Extract the [X, Y] coordinate from the center of the cell holding the provided text.  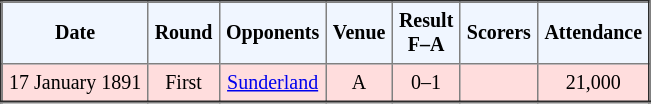
Venue [359, 33]
ResultF–A [426, 33]
First [184, 83]
Round [184, 33]
Attendance [594, 33]
Opponents [272, 33]
21,000 [594, 83]
Sunderland [272, 83]
17 January 1891 [75, 83]
A [359, 83]
Date [75, 33]
Scorers [499, 33]
0–1 [426, 83]
